Scan for the cell matching the given text and deliver its [X, Y] coordinate at center. 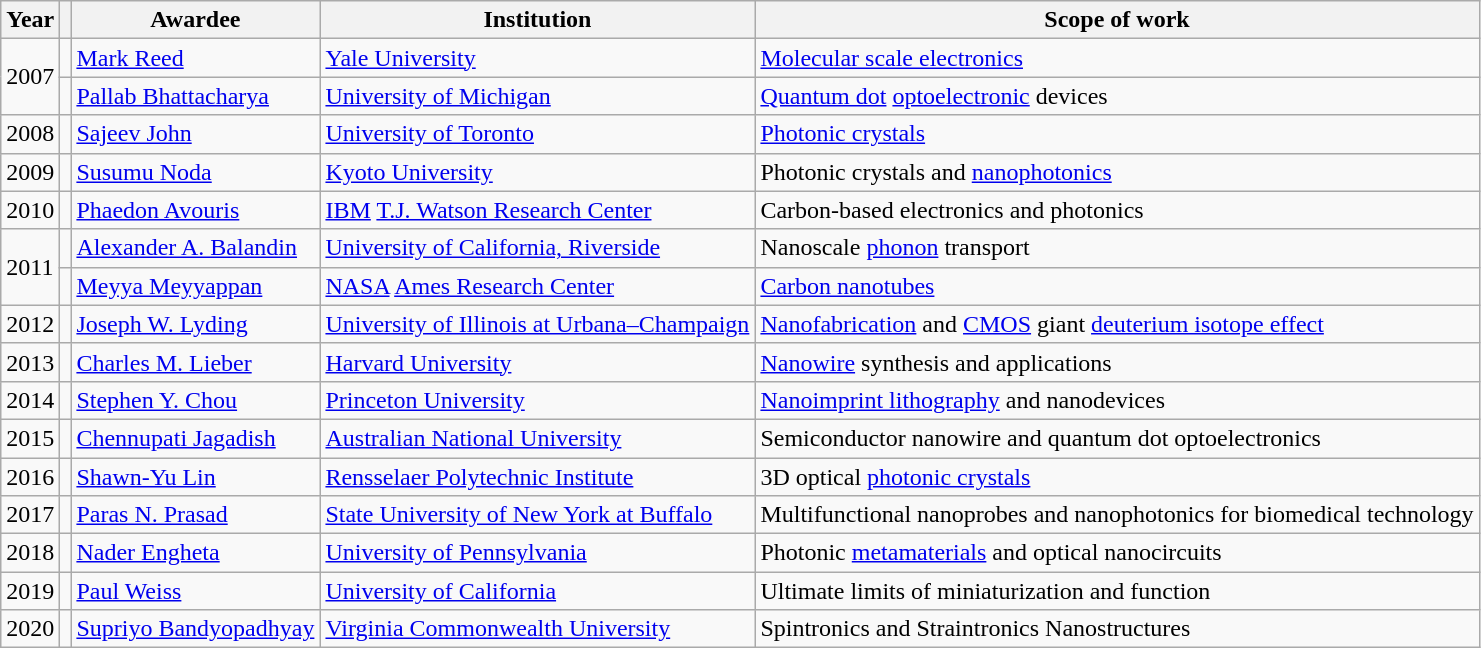
2019 [30, 591]
Multifunctional nanoprobes and nanophotonics for biomedical technology [1117, 515]
Charles M. Lieber [196, 362]
Photonic crystals and nanophotonics [1117, 172]
Awardee [196, 20]
Sajeev John [196, 134]
2010 [30, 210]
University of Michigan [538, 96]
2020 [30, 629]
University of Pennsylvania [538, 553]
Mark Reed [196, 58]
3D optical photonic crystals [1117, 477]
Carbon nanotubes [1117, 286]
IBM T.J. Watson Research Center [538, 210]
Nanoscale phonon transport [1117, 248]
2012 [30, 324]
Joseph W. Lyding [196, 324]
NASA Ames Research Center [538, 286]
Nader Engheta [196, 553]
Australian National University [538, 438]
2015 [30, 438]
University of California [538, 591]
University of Illinois at Urbana–Champaign [538, 324]
Yale University [538, 58]
Meyya Meyyappan [196, 286]
2016 [30, 477]
Photonic metamaterials and optical nanocircuits [1117, 553]
State University of New York at Buffalo [538, 515]
Alexander A. Balandin [196, 248]
Nanowire synthesis and applications [1117, 362]
Paras N. Prasad [196, 515]
Ultimate limits of miniaturization and function [1117, 591]
2018 [30, 553]
2014 [30, 400]
Quantum dot optoelectronic devices [1117, 96]
Rensselaer Polytechnic Institute [538, 477]
Carbon-based electronics and photonics [1117, 210]
2017 [30, 515]
2007 [30, 77]
Institution [538, 20]
Shawn-Yu Lin [196, 477]
Harvard University [538, 362]
Paul Weiss [196, 591]
Year [30, 20]
2009 [30, 172]
Nanoimprint lithography and nanodevices [1117, 400]
Chennupati Jagadish [196, 438]
2011 [30, 267]
University of Toronto [538, 134]
Supriyo Bandyopadhyay [196, 629]
Princeton University [538, 400]
Photonic crystals [1117, 134]
Nanofabrication and CMOS giant deuterium isotope effect [1117, 324]
Virginia Commonwealth University [538, 629]
2013 [30, 362]
University of California, Riverside [538, 248]
Semiconductor nanowire and quantum dot optoelectronics [1117, 438]
Stephen Y. Chou [196, 400]
Kyoto University [538, 172]
Phaedon Avouris [196, 210]
Scope of work [1117, 20]
Susumu Noda [196, 172]
Pallab Bhattacharya [196, 96]
Molecular scale electronics [1117, 58]
2008 [30, 134]
Spintronics and Straintronics Nanostructures [1117, 629]
